Locate the cell with the specified text and output its [x, y] center coordinate. 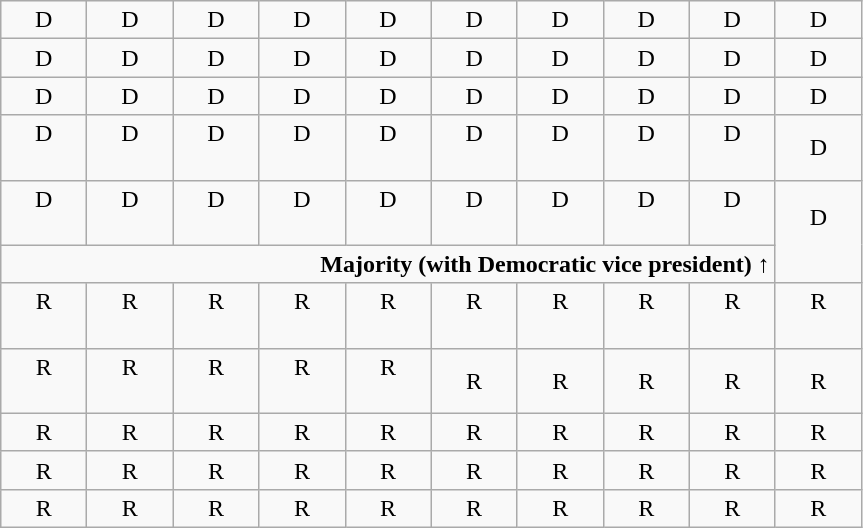
Majority (with Democratic vice president) ↑ [388, 264]
